Pinpoint the cell where the given text exists, returning its (X, Y) midpoint coordinate. 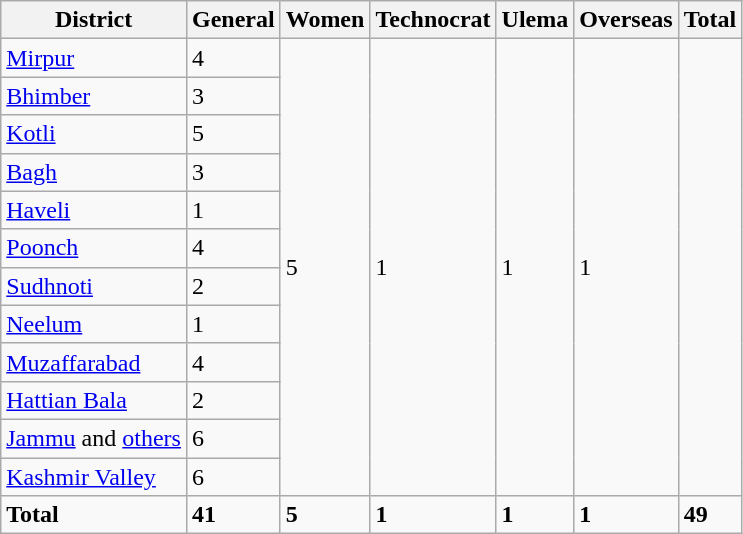
Bhimber (94, 96)
Overseas (626, 20)
49 (710, 515)
Muzaffarabad (94, 362)
General (233, 20)
Bagh (94, 172)
41 (233, 515)
Mirpur (94, 58)
Kashmir Valley (94, 477)
Women (325, 20)
Sudhnoti (94, 286)
Ulema (535, 20)
Kotli (94, 134)
Hattian Bala (94, 400)
Poonch (94, 248)
Technocrat (433, 20)
Neelum (94, 324)
Jammu and others (94, 438)
District (94, 20)
Haveli (94, 210)
